Pinpoint the cell where the given text exists, returning its (x, y) midpoint coordinate. 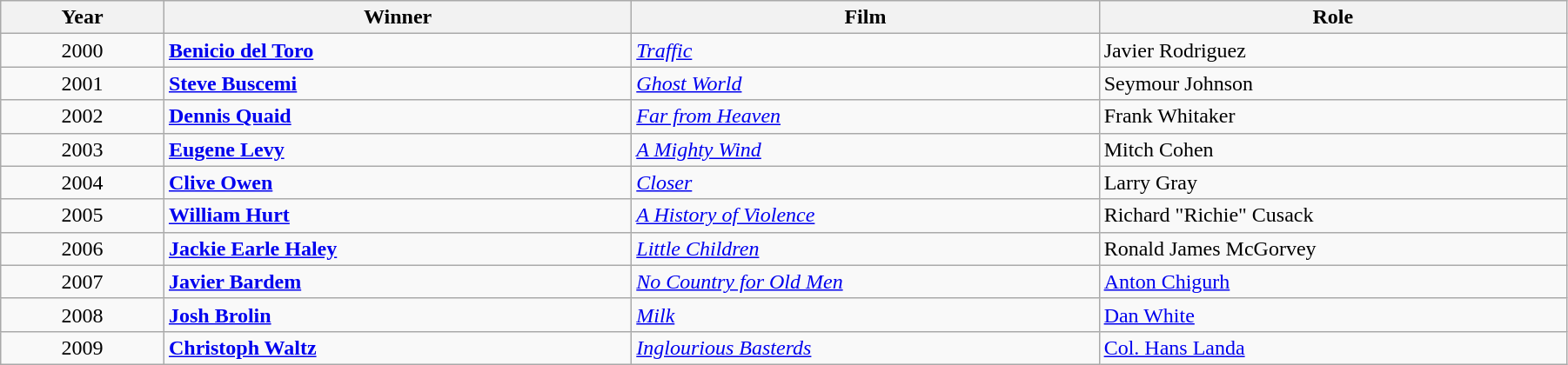
2001 (83, 83)
2004 (83, 182)
2007 (83, 282)
Ronald James McGorvey (1333, 249)
Dennis Quaid (397, 116)
Film (865, 17)
Christoph Waltz (397, 348)
Richard "Richie" Cusack (1333, 216)
William Hurt (397, 216)
Javier Rodriguez (1333, 50)
Larry Gray (1333, 182)
Anton Chigurh (1333, 282)
Role (1333, 17)
Clive Owen (397, 182)
No Country for Old Men (865, 282)
Steve Buscemi (397, 83)
A History of Violence (865, 216)
Traffic (865, 50)
Frank Whitaker (1333, 116)
Milk (865, 315)
Col. Hans Landa (1333, 348)
Ghost World (865, 83)
2000 (83, 50)
2005 (83, 216)
Javier Bardem (397, 282)
Josh Brolin (397, 315)
2002 (83, 116)
2006 (83, 249)
Benicio del Toro (397, 50)
2009 (83, 348)
2003 (83, 149)
A Mighty Wind (865, 149)
Little Children (865, 249)
Jackie Earle Haley (397, 249)
Mitch Cohen (1333, 149)
Dan White (1333, 315)
Winner (397, 17)
Closer (865, 182)
Far from Heaven (865, 116)
Eugene Levy (397, 149)
2008 (83, 315)
Inglourious Basterds (865, 348)
Seymour Johnson (1333, 83)
Year (83, 17)
